Return (X, Y) of the center of cell containing provided text 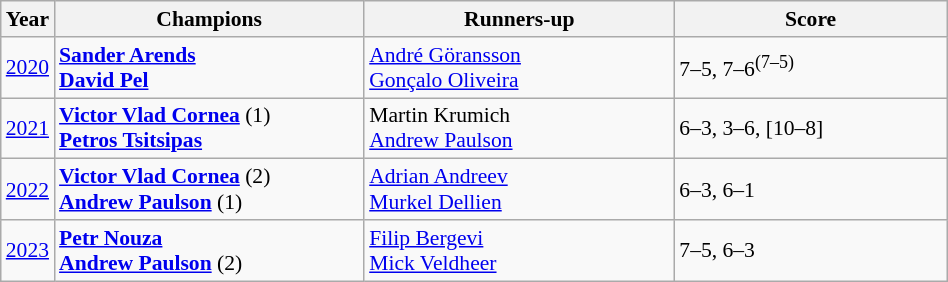
Petr Nouza Andrew Paulson (2) (209, 250)
Victor Vlad Cornea (1) Petros Tsitsipas (209, 128)
André Göransson Gonçalo Oliveira (519, 68)
Score (810, 19)
6–3, 6–1 (810, 190)
Year (28, 19)
Filip Bergevi Mick Veldheer (519, 250)
Martin Krumich Andrew Paulson (519, 128)
Champions (209, 19)
2023 (28, 250)
2022 (28, 190)
Sander Arends David Pel (209, 68)
Victor Vlad Cornea (2) Andrew Paulson (1) (209, 190)
Adrian Andreev Murkel Dellien (519, 190)
7–5, 7–6(7–5) (810, 68)
6–3, 3–6, [10–8] (810, 128)
2021 (28, 128)
2020 (28, 68)
7–5, 6–3 (810, 250)
Runners-up (519, 19)
